Return (X, Y) of the center of cell containing provided text 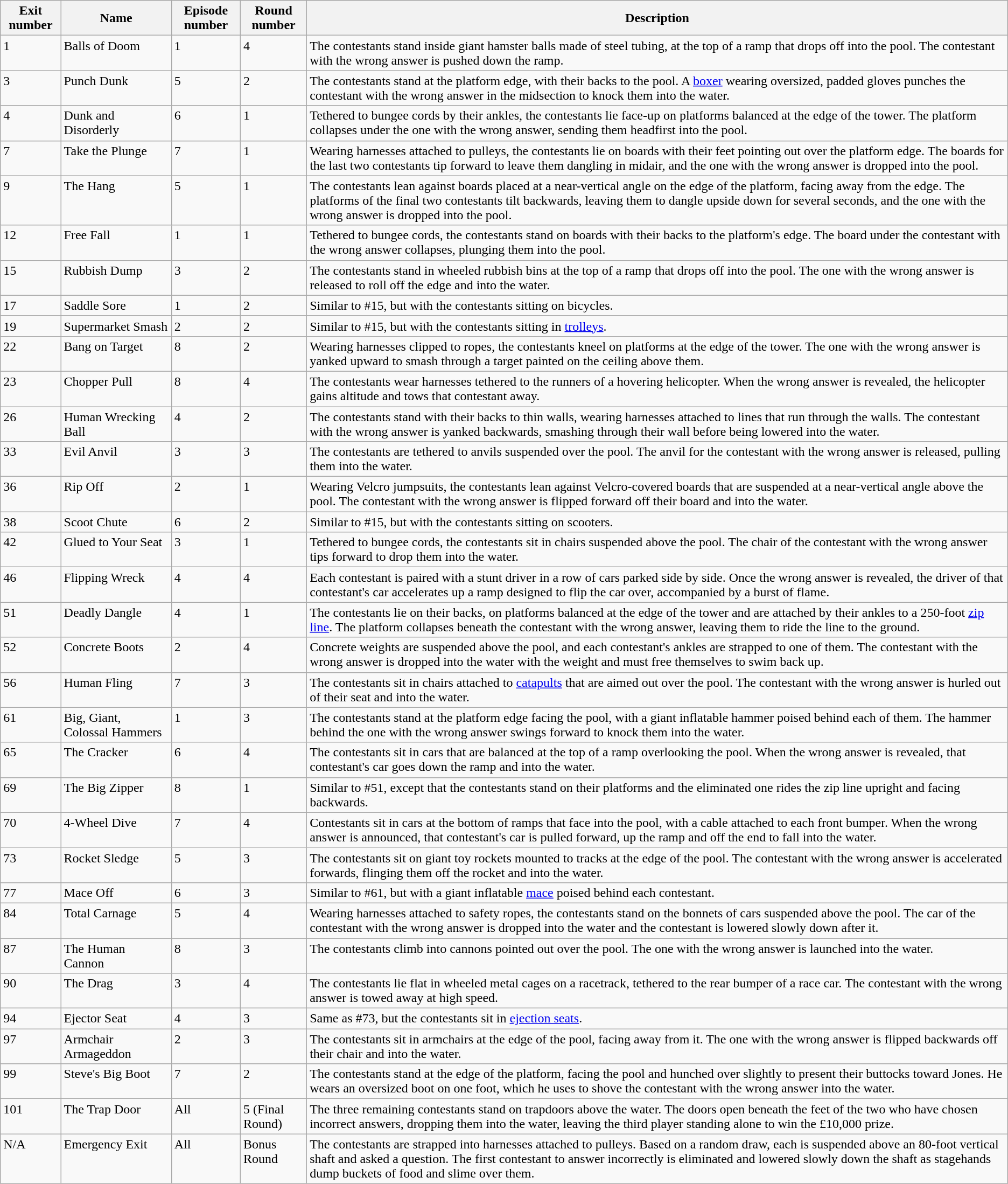
22 (31, 353)
46 (31, 585)
73 (31, 865)
Similar to #15, but with the contestants sitting on scooters. (657, 522)
Supermarket Smash (116, 326)
26 (31, 423)
Episode number (206, 18)
5 (Final Round) (274, 1116)
69 (31, 795)
Description (657, 18)
15 (31, 278)
65 (31, 760)
12 (31, 242)
77 (31, 893)
Concrete Boots (116, 655)
Scoot Chute (116, 522)
Exit number (31, 18)
Take the Plunge (116, 158)
52 (31, 655)
Glued to Your Seat (116, 549)
17 (31, 305)
Big, Giant, Colossal Hammers (116, 725)
Steve's Big Boot (116, 1082)
Human Fling (116, 689)
Similar to #15, but with the contestants sitting on bicycles. (657, 305)
38 (31, 522)
Rocket Sledge (116, 865)
Dunk and Disorderly (116, 123)
Deadly Dangle (116, 619)
Bonus Round (274, 1159)
Name (116, 18)
56 (31, 689)
94 (31, 1019)
Human Wrecking Ball (116, 423)
Similar to #51, except that the contestants stand on their platforms and the eliminated one rides the zip line upright and facing backwards. (657, 795)
87 (31, 956)
19 (31, 326)
Same as #73, but the contestants sit in ejection seats. (657, 1019)
The Hang (116, 200)
36 (31, 495)
90 (31, 991)
Total Carnage (116, 920)
The Cracker (116, 760)
Punch Dunk (116, 88)
Bang on Target (116, 353)
84 (31, 920)
33 (31, 459)
4-Wheel Dive (116, 830)
Emergency Exit (116, 1159)
97 (31, 1046)
N/A (31, 1159)
The Trap Door (116, 1116)
Similar to #61, but with a giant inflatable mace poised behind each contestant. (657, 893)
51 (31, 619)
Evil Anvil (116, 459)
Chopper Pull (116, 389)
The Drag (116, 991)
61 (31, 725)
Rip Off (116, 495)
Free Fall (116, 242)
Balls of Doom (116, 53)
Saddle Sore (116, 305)
Round number (274, 18)
Similar to #15, but with the contestants sitting in trolleys. (657, 326)
23 (31, 389)
101 (31, 1116)
99 (31, 1082)
The Human Cannon (116, 956)
The contestants climb into cannons pointed out over the pool. The one with the wrong answer is launched into the water. (657, 956)
Mace Off (116, 893)
Flipping Wreck (116, 585)
The Big Zipper (116, 795)
9 (31, 200)
Ejector Seat (116, 1019)
Rubbish Dump (116, 278)
42 (31, 549)
70 (31, 830)
Armchair Armageddon (116, 1046)
